Output the (x, y) coordinate of the center of the cell containing the given text.  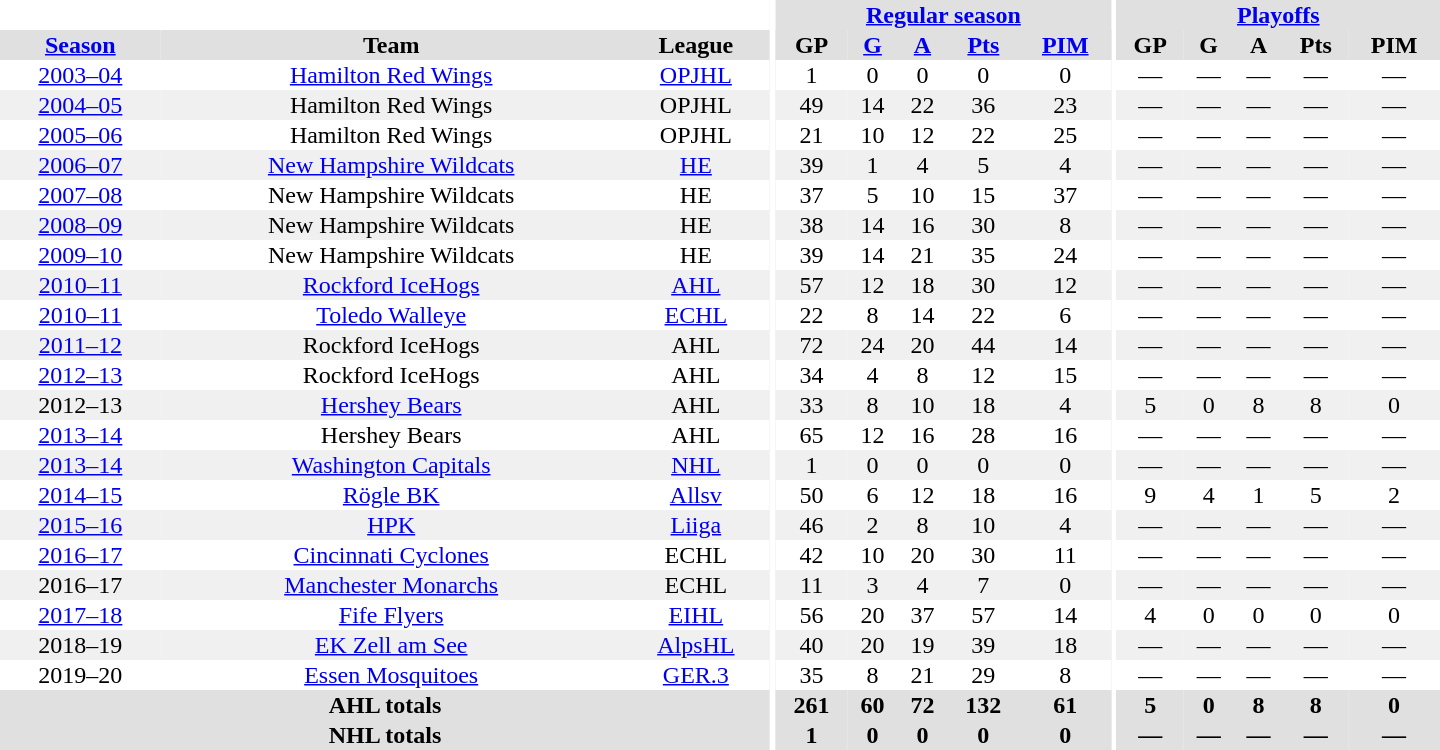
2019–20 (80, 675)
Washington Capitals (392, 465)
Toledo Walleye (392, 315)
65 (812, 435)
33 (812, 405)
19 (922, 645)
2009–10 (80, 255)
Manchester Monarchs (392, 585)
Rögle BK (392, 495)
2014–15 (80, 495)
34 (812, 375)
2006–07 (80, 165)
2007–08 (80, 195)
38 (812, 225)
28 (983, 435)
2003–04 (80, 75)
25 (1065, 135)
Fife Flyers (392, 615)
GER.3 (696, 675)
40 (812, 645)
49 (812, 105)
3 (873, 585)
60 (873, 705)
9 (1150, 495)
Regular season (944, 15)
League (696, 45)
Essen Mosquitoes (392, 675)
61 (1065, 705)
EIHL (696, 615)
2015–16 (80, 525)
42 (812, 555)
EK Zell am See (392, 645)
7 (983, 585)
Allsv (696, 495)
2004–05 (80, 105)
Season (80, 45)
AHL totals (385, 705)
2011–12 (80, 345)
NHL (696, 465)
50 (812, 495)
46 (812, 525)
261 (812, 705)
132 (983, 705)
Liiga (696, 525)
2005–06 (80, 135)
Playoffs (1278, 15)
56 (812, 615)
36 (983, 105)
2008–09 (80, 225)
23 (1065, 105)
Cincinnati Cyclones (392, 555)
44 (983, 345)
NHL totals (385, 735)
Team (392, 45)
2018–19 (80, 645)
29 (983, 675)
2017–18 (80, 615)
AlpsHL (696, 645)
HPK (392, 525)
